Identify which cell holds the provided text, then report its [x, y] central coordinate. 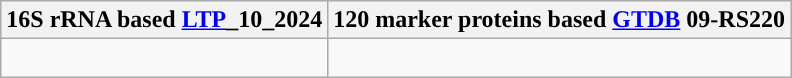
16S rRNA based LTP_10_2024 [164, 20]
120 marker proteins based GTDB 09-RS220 [560, 20]
